Determine the (x, y) coordinate at the center of the cell enclosing the given text.  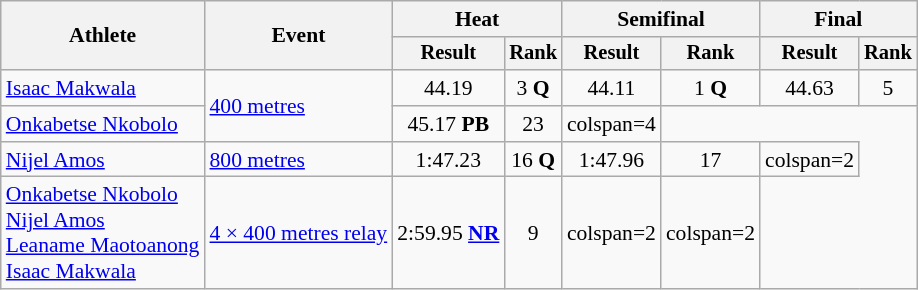
45.17 PB (448, 124)
2:59.95 NR (448, 233)
1:47.23 (448, 160)
800 metres (298, 160)
Athlete (103, 36)
16 Q (533, 160)
44.63 (810, 88)
Heat (477, 19)
Onkabetse NkoboloNijel AmosLeaname MaotoanongIsaac Makwala (103, 233)
Final (838, 19)
1:47.96 (612, 160)
400 metres (298, 106)
3 Q (533, 88)
44.19 (448, 88)
Onkabetse Nkobolo (103, 124)
17 (710, 160)
Isaac Makwala (103, 88)
Nijel Amos (103, 160)
Semifinal (661, 19)
1 Q (710, 88)
9 (533, 233)
Event (298, 36)
23 (533, 124)
44.11 (612, 88)
4 × 400 metres relay (298, 233)
colspan=4 (612, 124)
5 (888, 88)
